Scan for the cell matching the given text and deliver its [x, y] coordinate at center. 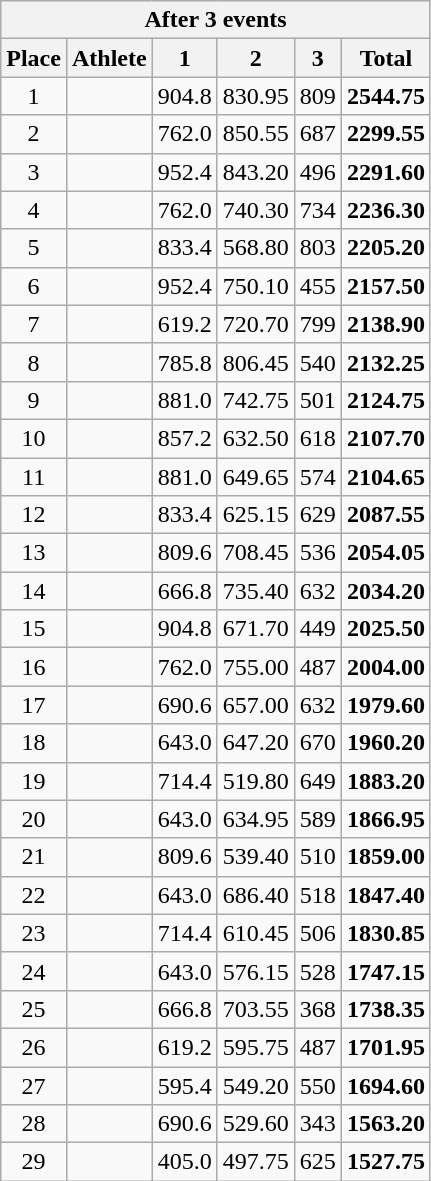
708.45 [256, 553]
1527.75 [386, 1162]
2107.70 [386, 438]
2025.50 [386, 629]
703.55 [256, 1009]
12 [34, 515]
843.20 [256, 172]
2104.65 [386, 477]
670 [318, 743]
17 [34, 705]
785.8 [184, 362]
1701.95 [386, 1047]
6 [34, 286]
5 [34, 248]
632.50 [256, 438]
2087.55 [386, 515]
506 [318, 933]
649.65 [256, 477]
2004.00 [386, 667]
Athlete [109, 58]
529.60 [256, 1124]
629 [318, 515]
510 [318, 857]
23 [34, 933]
1830.85 [386, 933]
1694.60 [386, 1085]
2054.05 [386, 553]
830.95 [256, 96]
27 [34, 1085]
595.75 [256, 1047]
799 [318, 324]
1866.95 [386, 819]
647.20 [256, 743]
2124.75 [386, 400]
Place [34, 58]
518 [318, 895]
649 [318, 781]
806.45 [256, 362]
1960.20 [386, 743]
455 [318, 286]
686.40 [256, 895]
1847.40 [386, 895]
25 [34, 1009]
Total [386, 58]
519.80 [256, 781]
625 [318, 1162]
1979.60 [386, 705]
595.4 [184, 1085]
14 [34, 591]
4 [34, 210]
740.30 [256, 210]
20 [34, 819]
734 [318, 210]
368 [318, 1009]
2236.30 [386, 210]
574 [318, 477]
13 [34, 553]
540 [318, 362]
657.00 [256, 705]
18 [34, 743]
687 [318, 134]
549.20 [256, 1085]
497.75 [256, 1162]
2205.20 [386, 248]
720.70 [256, 324]
449 [318, 629]
501 [318, 400]
536 [318, 553]
405.0 [184, 1162]
1883.20 [386, 781]
11 [34, 477]
568.80 [256, 248]
24 [34, 971]
9 [34, 400]
2544.75 [386, 96]
8 [34, 362]
634.95 [256, 819]
550 [318, 1085]
850.55 [256, 134]
809 [318, 96]
29 [34, 1162]
671.70 [256, 629]
1738.35 [386, 1009]
2157.50 [386, 286]
After 3 events [216, 20]
19 [34, 781]
1747.15 [386, 971]
15 [34, 629]
755.00 [256, 667]
10 [34, 438]
22 [34, 895]
496 [318, 172]
21 [34, 857]
1859.00 [386, 857]
803 [318, 248]
2034.20 [386, 591]
625.15 [256, 515]
857.2 [184, 438]
7 [34, 324]
589 [318, 819]
2132.25 [386, 362]
2291.60 [386, 172]
28 [34, 1124]
16 [34, 667]
750.10 [256, 286]
1563.20 [386, 1124]
26 [34, 1047]
2138.90 [386, 324]
742.75 [256, 400]
735.40 [256, 591]
618 [318, 438]
2299.55 [386, 134]
528 [318, 971]
539.40 [256, 857]
610.45 [256, 933]
343 [318, 1124]
576.15 [256, 971]
